Return the [X, Y] coordinate for the center point of the cell that contains the specified text.  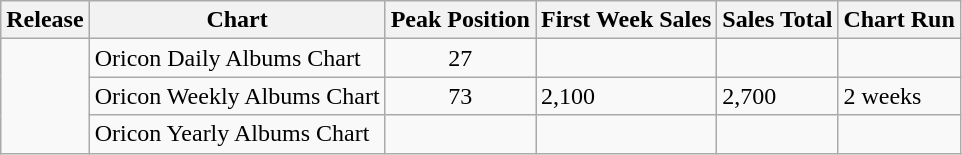
Chart [237, 20]
2,700 [778, 96]
Oricon Yearly Albums Chart [237, 134]
Oricon Weekly Albums Chart [237, 96]
Sales Total [778, 20]
First Week Sales [626, 20]
2 weeks [899, 96]
27 [460, 58]
Oricon Daily Albums Chart [237, 58]
2,100 [626, 96]
Release [45, 20]
73 [460, 96]
Peak Position [460, 20]
Chart Run [899, 20]
